Locate the cell with the specified text and output its (X, Y) center coordinate. 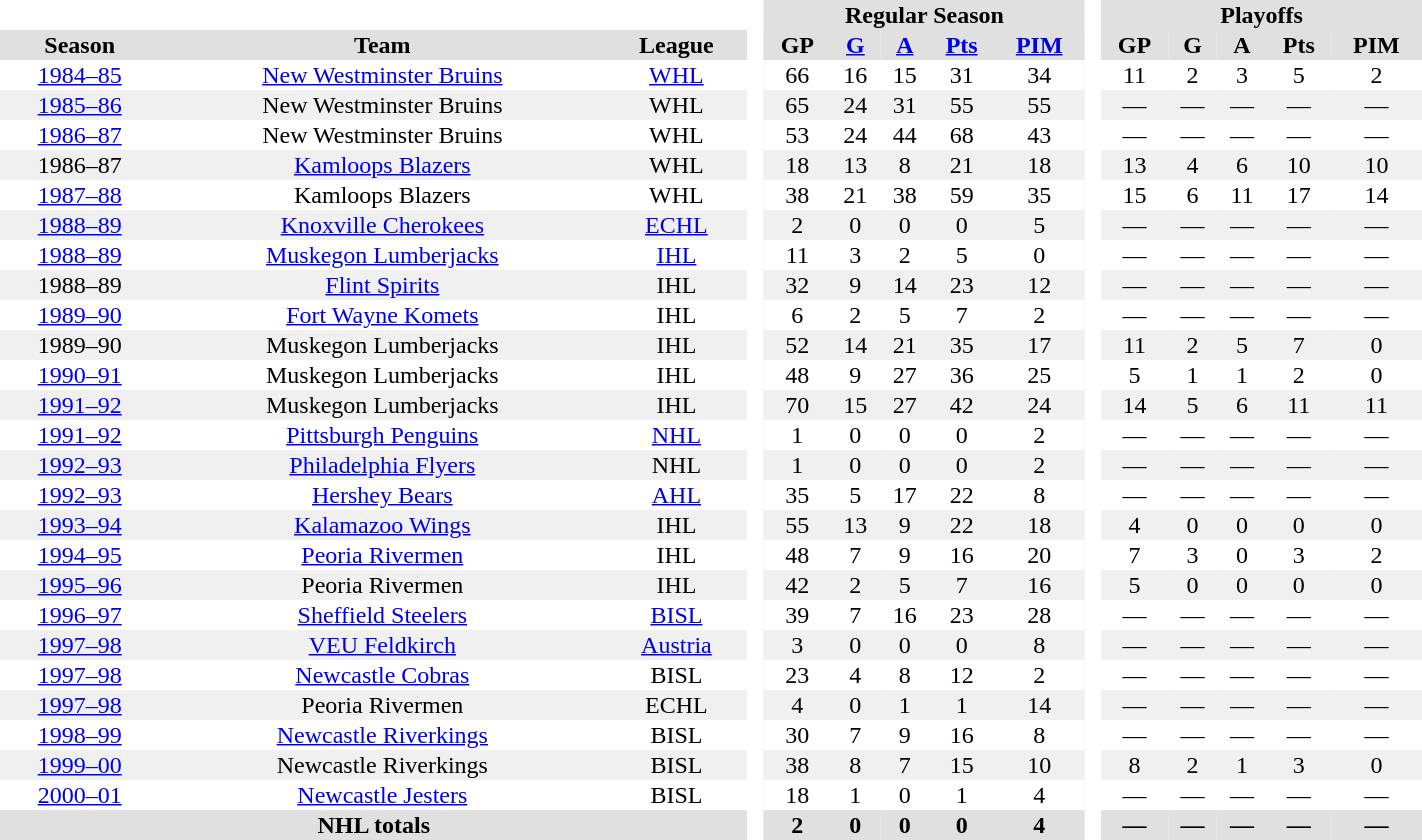
Austria (676, 645)
Playoffs (1262, 15)
Team (382, 45)
59 (962, 195)
1995–96 (80, 585)
AHL (676, 495)
20 (1040, 555)
NHL totals (374, 825)
68 (962, 135)
Newcastle Jesters (382, 795)
1987–88 (80, 195)
1999–00 (80, 765)
34 (1040, 75)
44 (904, 135)
70 (798, 405)
1984–85 (80, 75)
30 (798, 735)
Hershey Bears (382, 495)
2000–01 (80, 795)
1998–99 (80, 735)
28 (1040, 615)
Newcastle Cobras (382, 675)
43 (1040, 135)
1990–91 (80, 375)
Knoxville Cherokees (382, 225)
Regular Season (924, 15)
Flint Spirits (382, 285)
52 (798, 345)
Philadelphia Flyers (382, 465)
25 (1040, 375)
32 (798, 285)
Pittsburgh Penguins (382, 435)
Sheffield Steelers (382, 615)
League (676, 45)
36 (962, 375)
Kalamazoo Wings (382, 525)
53 (798, 135)
1994–95 (80, 555)
Fort Wayne Komets (382, 315)
1985–86 (80, 105)
1996–97 (80, 615)
66 (798, 75)
1993–94 (80, 525)
65 (798, 105)
39 (798, 615)
Season (80, 45)
VEU Feldkirch (382, 645)
